Find where the given text appears and provide that cell's center as [x, y] coordinate. 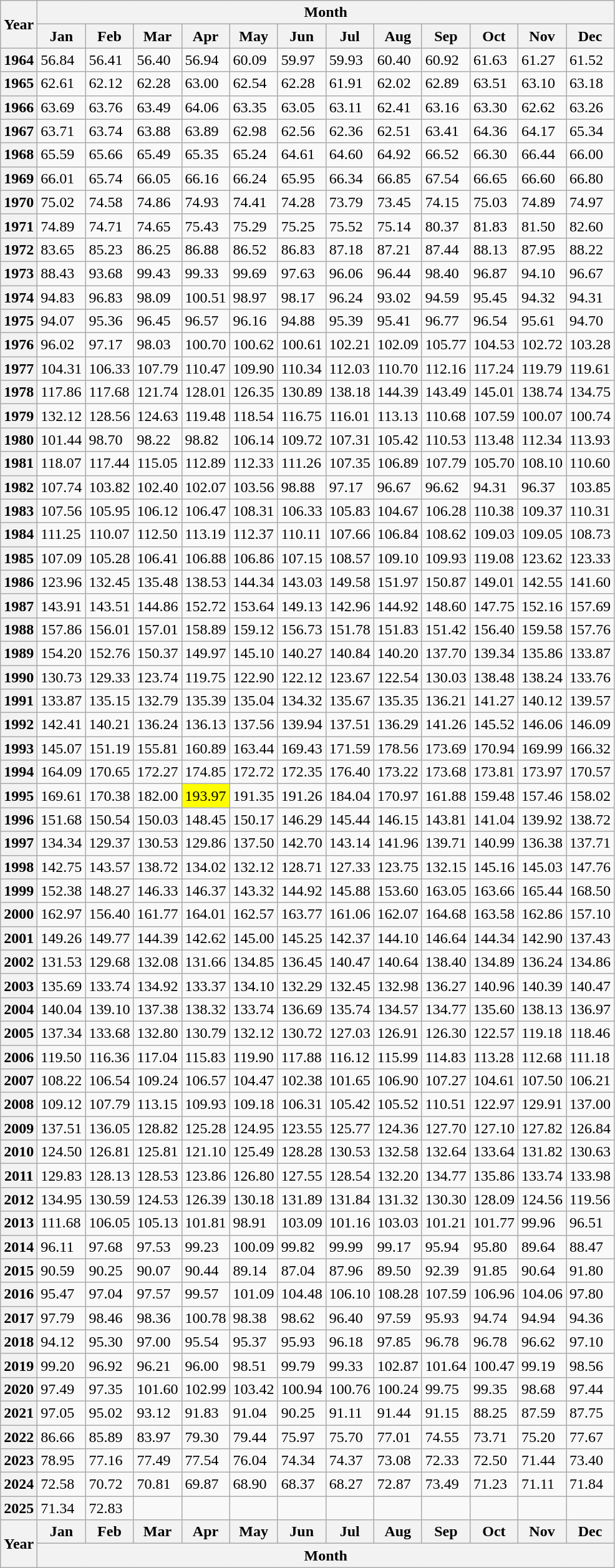
63.74 [110, 131]
100.09 [253, 1247]
61.63 [494, 60]
93.12 [157, 1413]
62.36 [349, 131]
107.15 [302, 558]
109.05 [541, 535]
106.86 [253, 558]
72.87 [398, 1484]
172.35 [302, 772]
62.98 [253, 131]
95.30 [110, 1342]
2015 [19, 1270]
173.68 [445, 772]
137.71 [590, 843]
56.41 [110, 60]
184.04 [349, 796]
113.15 [157, 1105]
163.66 [494, 891]
86.52 [253, 249]
102.99 [206, 1389]
166.32 [590, 748]
137.38 [157, 1009]
94.70 [590, 321]
75.14 [398, 226]
1984 [19, 535]
149.97 [206, 653]
104.67 [398, 511]
162.57 [253, 914]
135.67 [349, 701]
107.31 [349, 440]
63.05 [302, 107]
98.38 [253, 1318]
123.33 [590, 558]
66.85 [398, 178]
85.23 [110, 249]
71.23 [494, 1484]
127.70 [445, 1128]
130.79 [206, 1033]
113.93 [590, 440]
135.39 [206, 701]
97.44 [590, 1389]
107.35 [349, 463]
1998 [19, 867]
127.33 [349, 867]
88.43 [61, 273]
105.77 [445, 345]
2022 [19, 1436]
98.70 [110, 440]
75.52 [349, 226]
112.50 [157, 535]
129.83 [61, 1176]
104.61 [494, 1081]
161.77 [157, 914]
98.97 [253, 298]
119.50 [61, 1057]
170.94 [494, 748]
103.42 [253, 1389]
106.88 [206, 558]
145.25 [302, 938]
87.18 [349, 249]
133.68 [110, 1033]
94.74 [494, 1318]
108.28 [398, 1294]
95.45 [494, 298]
106.21 [590, 1081]
87.95 [541, 249]
159.48 [494, 796]
1977 [19, 369]
106.10 [349, 1294]
103.82 [110, 487]
64.06 [206, 107]
101.16 [349, 1223]
117.44 [110, 463]
66.05 [157, 178]
162.86 [541, 914]
104.47 [253, 1081]
70.72 [110, 1484]
123.96 [61, 582]
136.45 [302, 962]
108.73 [590, 535]
99.99 [349, 1247]
151.42 [445, 629]
1992 [19, 725]
113.13 [398, 416]
73.71 [494, 1436]
74.28 [302, 202]
103.03 [398, 1223]
91.11 [349, 1413]
107.56 [61, 511]
98.03 [157, 345]
134.89 [494, 962]
96.57 [206, 321]
77.54 [206, 1461]
106.84 [398, 535]
74.41 [253, 202]
1980 [19, 440]
140.99 [494, 843]
79.44 [253, 1436]
74.86 [157, 202]
150.87 [445, 582]
61.52 [590, 60]
97.53 [157, 1247]
2020 [19, 1389]
149.58 [349, 582]
105.95 [110, 511]
106.14 [253, 440]
1972 [19, 249]
126.39 [206, 1199]
63.00 [206, 84]
101.81 [206, 1223]
89.14 [253, 1270]
106.05 [110, 1223]
129.91 [541, 1105]
56.94 [206, 60]
1995 [19, 796]
172.27 [157, 772]
136.69 [302, 1009]
109.90 [253, 369]
108.31 [253, 511]
101.60 [157, 1389]
145.01 [494, 392]
123.74 [157, 677]
140.64 [398, 962]
127.55 [302, 1176]
144.86 [157, 606]
173.81 [494, 772]
63.16 [445, 107]
94.12 [61, 1342]
111.68 [61, 1223]
151.68 [61, 820]
146.37 [206, 891]
116.36 [110, 1057]
122.57 [494, 1033]
63.11 [349, 107]
173.97 [541, 772]
110.70 [398, 369]
1976 [19, 345]
132.98 [398, 985]
78.95 [61, 1461]
130.18 [253, 1199]
123.67 [349, 677]
139.34 [494, 653]
63.35 [253, 107]
104.31 [61, 369]
64.60 [349, 155]
2012 [19, 1199]
174.85 [206, 772]
62.12 [110, 84]
140.20 [398, 653]
96.02 [61, 345]
68.90 [253, 1484]
63.69 [61, 107]
138.18 [349, 392]
125.49 [253, 1152]
63.10 [541, 84]
91.85 [494, 1270]
105.52 [398, 1105]
99.75 [445, 1389]
60.92 [445, 60]
2005 [19, 1033]
79.30 [206, 1436]
119.75 [206, 677]
77.01 [398, 1436]
106.89 [398, 463]
139.94 [302, 725]
61.91 [349, 84]
65.34 [590, 131]
101.09 [253, 1294]
138.24 [541, 677]
140.04 [61, 1009]
112.16 [445, 369]
95.41 [398, 321]
63.41 [445, 131]
135.04 [253, 701]
91.15 [445, 1413]
136.05 [110, 1128]
2003 [19, 985]
1985 [19, 558]
61.27 [541, 60]
95.37 [253, 1342]
2009 [19, 1128]
135.69 [61, 985]
136.21 [445, 701]
99.82 [302, 1247]
1986 [19, 582]
133.64 [494, 1152]
96.87 [494, 273]
73.40 [590, 1461]
173.22 [398, 772]
134.85 [253, 962]
110.47 [206, 369]
109.10 [398, 558]
178.56 [398, 748]
62.02 [398, 84]
87.75 [590, 1413]
110.31 [590, 511]
147.75 [494, 606]
109.72 [302, 440]
1983 [19, 511]
98.09 [157, 298]
77.16 [110, 1461]
67.54 [445, 178]
128.71 [302, 867]
1982 [19, 487]
140.12 [541, 701]
143.32 [253, 891]
109.03 [494, 535]
161.06 [349, 914]
163.77 [302, 914]
108.10 [541, 463]
156.01 [110, 629]
136.29 [398, 725]
71.34 [61, 1508]
63.18 [590, 84]
2004 [19, 1009]
116.12 [349, 1057]
157.86 [61, 629]
140.96 [494, 985]
88.47 [590, 1247]
138.32 [206, 1009]
81.50 [541, 226]
81.83 [494, 226]
2007 [19, 1081]
145.07 [61, 748]
1989 [19, 653]
132.08 [157, 962]
66.52 [445, 155]
97.79 [61, 1318]
100.07 [541, 416]
134.86 [590, 962]
98.82 [206, 440]
154.20 [61, 653]
112.68 [541, 1057]
143.03 [302, 582]
117.68 [110, 392]
122.54 [398, 677]
63.89 [206, 131]
129.37 [110, 843]
73.49 [445, 1484]
87.04 [302, 1270]
110.38 [494, 511]
142.96 [349, 606]
153.60 [398, 891]
106.90 [398, 1081]
170.38 [110, 796]
137.50 [253, 843]
92.39 [445, 1270]
62.51 [398, 131]
164.09 [61, 772]
130.72 [302, 1033]
63.26 [590, 107]
102.07 [206, 487]
131.84 [349, 1199]
64.61 [302, 155]
2002 [19, 962]
98.40 [445, 273]
172.72 [253, 772]
75.43 [206, 226]
97.68 [110, 1247]
157.46 [541, 796]
164.01 [206, 914]
97.59 [398, 1318]
65.24 [253, 155]
103.09 [302, 1223]
75.97 [302, 1436]
131.89 [302, 1199]
2023 [19, 1461]
59.97 [302, 60]
87.96 [349, 1270]
59.93 [349, 60]
150.03 [157, 820]
126.84 [590, 1128]
117.86 [61, 392]
113.19 [206, 535]
138.48 [494, 677]
107.50 [541, 1081]
126.91 [398, 1033]
91.83 [206, 1413]
2014 [19, 1247]
141.27 [494, 701]
96.83 [110, 298]
88.25 [494, 1413]
142.62 [206, 938]
146.33 [157, 891]
96.11 [61, 1247]
139.57 [590, 701]
109.12 [61, 1105]
157.01 [157, 629]
142.70 [302, 843]
138.40 [445, 962]
68.37 [302, 1484]
145.52 [494, 725]
98.91 [253, 1223]
143.51 [110, 606]
121.10 [206, 1152]
170.57 [590, 772]
171.59 [349, 748]
90.44 [206, 1270]
133.37 [206, 985]
103.28 [590, 345]
102.21 [349, 345]
149.26 [61, 938]
123.86 [206, 1176]
98.56 [590, 1365]
56.40 [157, 60]
97.49 [61, 1389]
135.35 [398, 701]
66.24 [253, 178]
124.95 [253, 1128]
80.37 [445, 226]
91.04 [253, 1413]
132.80 [157, 1033]
1979 [19, 416]
137.34 [61, 1033]
2010 [19, 1152]
100.62 [253, 345]
66.00 [590, 155]
162.97 [61, 914]
94.32 [541, 298]
145.03 [541, 867]
131.53 [61, 962]
1994 [19, 772]
122.97 [494, 1105]
101.65 [349, 1081]
119.18 [541, 1033]
74.15 [445, 202]
150.54 [110, 820]
65.74 [110, 178]
134.57 [398, 1009]
95.36 [110, 321]
2006 [19, 1057]
75.02 [61, 202]
102.38 [302, 1081]
128.13 [110, 1176]
98.62 [302, 1318]
74.71 [110, 226]
130.59 [110, 1199]
102.40 [157, 487]
122.90 [253, 677]
74.93 [206, 202]
127.82 [541, 1128]
169.61 [61, 796]
136.27 [445, 985]
119.61 [590, 369]
98.36 [157, 1318]
74.58 [110, 202]
66.16 [206, 178]
60.09 [253, 60]
131.66 [206, 962]
89.50 [398, 1270]
2019 [19, 1365]
118.54 [253, 416]
95.94 [445, 1247]
2013 [19, 1223]
1981 [19, 463]
112.37 [253, 535]
83.97 [157, 1436]
99.79 [302, 1365]
149.77 [110, 938]
144.10 [398, 938]
74.55 [445, 1436]
146.06 [541, 725]
63.49 [157, 107]
135.48 [157, 582]
66.44 [541, 155]
99.19 [541, 1365]
87.59 [541, 1413]
129.68 [110, 962]
107.27 [445, 1081]
97.00 [157, 1342]
2000 [19, 914]
152.72 [206, 606]
132.20 [398, 1176]
140.27 [302, 653]
76.04 [253, 1461]
130.73 [61, 677]
97.10 [590, 1342]
110.60 [590, 463]
163.05 [445, 891]
66.34 [349, 178]
138.74 [541, 392]
151.78 [349, 629]
1969 [19, 178]
96.51 [590, 1223]
106.54 [110, 1081]
101.21 [445, 1223]
149.01 [494, 582]
64.92 [398, 155]
2024 [19, 1484]
134.32 [302, 701]
1966 [19, 107]
129.33 [110, 677]
96.06 [349, 273]
126.35 [253, 392]
111.25 [61, 535]
86.66 [61, 1436]
145.44 [349, 820]
73.45 [398, 202]
108.62 [445, 535]
141.96 [398, 843]
74.65 [157, 226]
86.83 [302, 249]
124.50 [61, 1152]
134.10 [253, 985]
103.56 [253, 487]
96.45 [157, 321]
93.02 [398, 298]
133.76 [590, 677]
96.00 [206, 1365]
148.27 [110, 891]
1965 [19, 84]
160.89 [206, 748]
70.81 [157, 1484]
134.92 [157, 985]
155.81 [157, 748]
150.37 [157, 653]
94.88 [302, 321]
119.56 [590, 1199]
96.77 [445, 321]
107.74 [61, 487]
65.66 [110, 155]
77.49 [157, 1461]
111.26 [302, 463]
140.21 [110, 725]
98.68 [541, 1389]
107.66 [349, 535]
98.17 [302, 298]
133.98 [590, 1176]
127.10 [494, 1128]
112.33 [253, 463]
64.36 [494, 131]
146.15 [398, 820]
74.34 [302, 1461]
110.11 [302, 535]
132.79 [157, 701]
95.80 [494, 1247]
95.47 [61, 1294]
2017 [19, 1318]
157.69 [590, 606]
147.76 [590, 867]
100.76 [349, 1389]
99.43 [157, 273]
142.41 [61, 725]
134.34 [61, 843]
131.82 [541, 1152]
91.80 [590, 1270]
66.60 [541, 178]
100.70 [206, 345]
1973 [19, 273]
102.09 [398, 345]
158.02 [590, 796]
113.48 [494, 440]
145.10 [253, 653]
94.83 [61, 298]
157.76 [590, 629]
90.07 [157, 1270]
146.64 [445, 938]
72.33 [445, 1461]
118.07 [61, 463]
97.63 [302, 273]
1975 [19, 321]
115.83 [206, 1057]
117.24 [494, 369]
104.53 [494, 345]
130.30 [445, 1199]
60.40 [398, 60]
2021 [19, 1413]
112.34 [541, 440]
137.56 [253, 725]
107.09 [61, 558]
132.15 [445, 867]
71.44 [541, 1461]
129.86 [206, 843]
62.56 [302, 131]
64.17 [541, 131]
170.97 [398, 796]
114.83 [445, 1057]
94.36 [590, 1318]
146.29 [302, 820]
142.90 [541, 938]
1999 [19, 891]
135.60 [494, 1009]
94.07 [61, 321]
72.50 [494, 1461]
110.07 [110, 535]
62.54 [253, 84]
113.28 [494, 1057]
108.22 [61, 1081]
1964 [19, 60]
143.81 [445, 820]
97.35 [110, 1389]
110.51 [445, 1105]
86.25 [157, 249]
2011 [19, 1176]
125.77 [349, 1128]
170.65 [110, 772]
101.77 [494, 1223]
90.64 [541, 1270]
136.38 [541, 843]
119.48 [206, 416]
131.32 [398, 1199]
75.03 [494, 202]
88.13 [494, 249]
145.00 [253, 938]
141.04 [494, 820]
112.03 [349, 369]
163.58 [494, 914]
151.83 [398, 629]
106.96 [494, 1294]
1974 [19, 298]
142.75 [61, 867]
127.03 [349, 1033]
62.41 [398, 107]
1993 [19, 748]
110.68 [445, 416]
99.69 [253, 273]
156.73 [302, 629]
148.60 [445, 606]
88.22 [590, 249]
143.57 [110, 867]
106.47 [206, 511]
164.68 [445, 914]
63.88 [157, 131]
96.18 [349, 1342]
96.40 [349, 1318]
151.97 [398, 582]
124.56 [541, 1199]
126.80 [253, 1176]
96.92 [110, 1365]
1990 [19, 677]
1996 [19, 820]
137.43 [590, 938]
128.54 [349, 1176]
125.81 [157, 1152]
116.01 [349, 416]
124.63 [157, 416]
123.75 [398, 867]
106.31 [302, 1105]
108.57 [349, 558]
162.07 [398, 914]
132.64 [445, 1152]
173.69 [445, 748]
93.68 [110, 273]
1971 [19, 226]
102.72 [541, 345]
94.10 [541, 273]
105.13 [157, 1223]
99.17 [398, 1247]
89.64 [541, 1247]
152.16 [541, 606]
119.90 [253, 1057]
122.12 [302, 677]
176.40 [349, 772]
142.55 [541, 582]
115.05 [157, 463]
153.64 [253, 606]
116.75 [302, 416]
96.21 [157, 1365]
65.49 [157, 155]
191.35 [253, 796]
96.37 [541, 487]
141.26 [445, 725]
136.13 [206, 725]
111.18 [590, 1057]
110.34 [302, 369]
100.94 [302, 1389]
106.41 [157, 558]
104.06 [541, 1294]
158.89 [206, 629]
97.85 [398, 1342]
96.54 [494, 321]
97.57 [157, 1294]
63.71 [61, 131]
75.29 [253, 226]
99.20 [61, 1365]
128.56 [110, 416]
106.57 [206, 1081]
1967 [19, 131]
2001 [19, 938]
105.83 [349, 511]
105.28 [110, 558]
134.95 [61, 1199]
62.62 [541, 107]
100.61 [302, 345]
66.65 [494, 178]
73.79 [349, 202]
63.51 [494, 84]
77.67 [590, 1436]
98.46 [110, 1318]
98.88 [302, 487]
135.74 [349, 1009]
128.28 [302, 1152]
99.57 [206, 1294]
1987 [19, 606]
100.74 [590, 416]
100.78 [206, 1318]
119.08 [494, 558]
90.59 [61, 1270]
143.49 [445, 392]
62.89 [445, 84]
140.39 [541, 985]
151.19 [110, 748]
169.99 [541, 748]
75.70 [349, 1436]
109.24 [157, 1081]
95.39 [349, 321]
130.63 [590, 1152]
128.53 [157, 1176]
91.44 [398, 1413]
100.24 [398, 1389]
103.85 [590, 487]
134.02 [206, 867]
109.37 [541, 511]
99.35 [494, 1389]
182.00 [157, 796]
138.13 [541, 1009]
109.18 [253, 1105]
72.83 [110, 1508]
117.04 [157, 1057]
132.29 [302, 985]
121.74 [157, 392]
99.23 [206, 1247]
126.81 [110, 1152]
95.54 [206, 1342]
87.44 [445, 249]
56.84 [61, 60]
150.17 [253, 820]
191.26 [302, 796]
118.46 [590, 1033]
146.09 [590, 725]
71.84 [590, 1484]
75.20 [541, 1436]
102.87 [398, 1365]
137.70 [445, 653]
128.01 [206, 392]
104.48 [302, 1294]
1991 [19, 701]
74.97 [590, 202]
2025 [19, 1508]
73.08 [398, 1461]
105.70 [494, 463]
161.88 [445, 796]
72.58 [61, 1484]
159.12 [253, 629]
128.09 [494, 1199]
96.44 [398, 273]
2018 [19, 1342]
99.96 [541, 1223]
137.00 [590, 1105]
128.82 [157, 1128]
142.37 [349, 938]
152.76 [110, 653]
149.13 [302, 606]
152.38 [61, 891]
135.15 [110, 701]
97.05 [61, 1413]
71.11 [541, 1484]
74.37 [349, 1461]
101.44 [61, 440]
157.10 [590, 914]
139.71 [445, 843]
136.97 [590, 1009]
145.88 [349, 891]
65.95 [302, 178]
66.30 [494, 155]
66.01 [61, 178]
168.50 [590, 891]
101.64 [445, 1365]
94.59 [445, 298]
1968 [19, 155]
138.53 [206, 582]
143.14 [349, 843]
132.58 [398, 1152]
1997 [19, 843]
148.45 [206, 820]
119.79 [541, 369]
130.03 [445, 677]
63.30 [494, 107]
106.12 [157, 511]
95.02 [110, 1413]
65.59 [61, 155]
193.97 [206, 796]
100.51 [206, 298]
96.16 [253, 321]
95.61 [541, 321]
124.36 [398, 1128]
2008 [19, 1105]
75.25 [302, 226]
134.75 [590, 392]
82.60 [590, 226]
139.10 [110, 1009]
159.58 [541, 629]
143.91 [61, 606]
62.61 [61, 84]
66.80 [590, 178]
126.30 [445, 1033]
106.28 [445, 511]
63.76 [110, 107]
96.24 [349, 298]
165.44 [541, 891]
139.92 [541, 820]
98.22 [157, 440]
163.44 [253, 748]
112.89 [206, 463]
86.88 [206, 249]
68.27 [349, 1484]
97.80 [590, 1294]
123.62 [541, 558]
94.94 [541, 1318]
123.55 [302, 1128]
65.35 [206, 155]
124.53 [157, 1199]
1988 [19, 629]
115.99 [398, 1057]
125.28 [206, 1128]
110.53 [445, 440]
1978 [19, 392]
97.04 [110, 1294]
87.21 [398, 249]
85.89 [110, 1436]
83.65 [61, 249]
169.43 [302, 748]
141.60 [590, 582]
98.51 [253, 1365]
100.47 [494, 1365]
1970 [19, 202]
69.87 [206, 1484]
140.84 [349, 653]
145.16 [494, 867]
130.89 [302, 392]
2016 [19, 1294]
117.88 [302, 1057]
